Detect which cell encompasses the target text, then output its [X, Y] center coordinate. 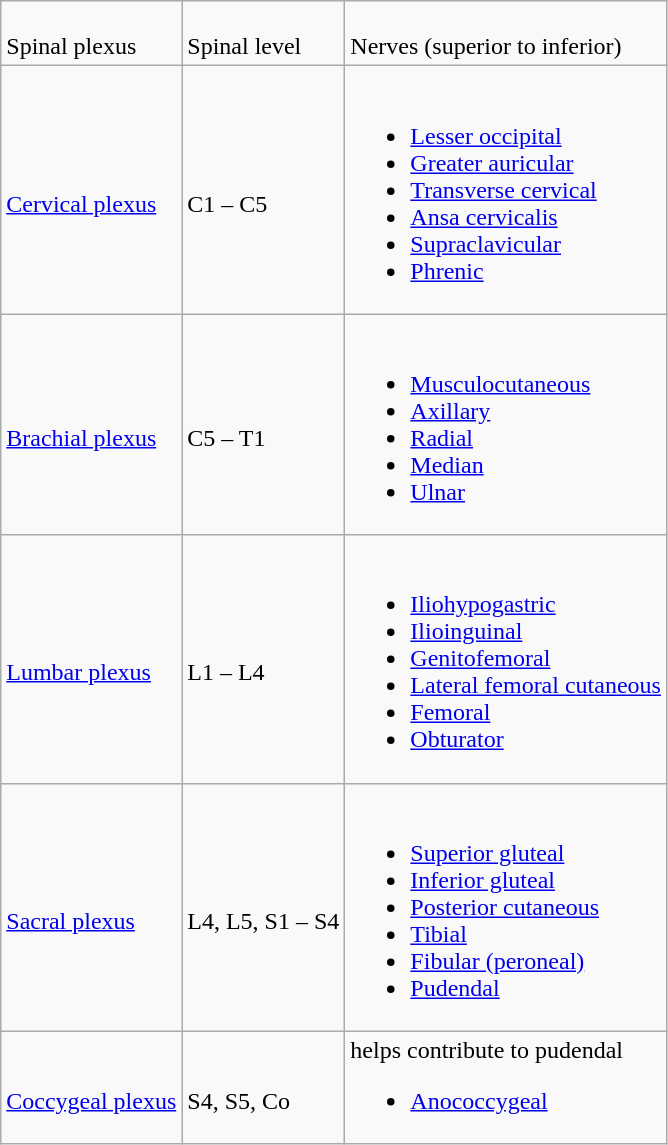
Spinal plexus [92, 34]
Nerves (superior to inferior) [506, 34]
IliohypogastricIlioinguinalGenitofemoralLateral femoral cutaneousFemoralObturator [506, 659]
Sacral plexus [92, 907]
Spinal level [264, 34]
C1 – C5 [264, 190]
MusculocutaneousAxillaryRadialMedianUlnar [506, 424]
Lesser occipitalGreater auricularTransverse cervicalAnsa cervicalisSupraclavicularPhrenic [506, 190]
Superior glutealInferior glutealPosterior cutaneousTibialFibular (peroneal)Pudendal [506, 907]
Lumbar plexus [92, 659]
Cervical plexus [92, 190]
Coccygeal plexus [92, 1088]
S4, S5, Co [264, 1088]
helps contribute to pudendalAnococcygeal [506, 1088]
L1 – L4 [264, 659]
C5 – T1 [264, 424]
Brachial plexus [92, 424]
L4, L5, S1 – S4 [264, 907]
